Find where the given text appears and provide that cell's center as (X, Y) coordinate. 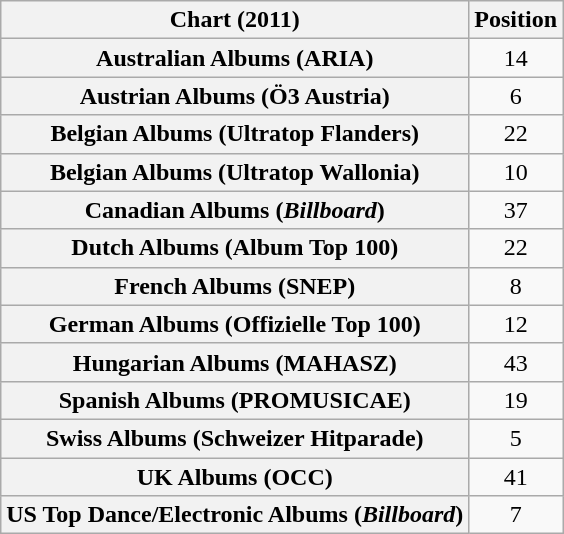
Position (516, 20)
Austrian Albums (Ö3 Austria) (235, 96)
19 (516, 400)
12 (516, 324)
German Albums (Offizielle Top 100) (235, 324)
Spanish Albums (PROMUSICAE) (235, 400)
41 (516, 477)
US Top Dance/Electronic Albums (Billboard) (235, 515)
5 (516, 438)
37 (516, 210)
French Albums (SNEP) (235, 286)
7 (516, 515)
Canadian Albums (Billboard) (235, 210)
Chart (2011) (235, 20)
Australian Albums (ARIA) (235, 58)
43 (516, 362)
Dutch Albums (Album Top 100) (235, 248)
6 (516, 96)
Belgian Albums (Ultratop Flanders) (235, 134)
Belgian Albums (Ultratop Wallonia) (235, 172)
Hungarian Albums (MAHASZ) (235, 362)
10 (516, 172)
14 (516, 58)
UK Albums (OCC) (235, 477)
8 (516, 286)
Swiss Albums (Schweizer Hitparade) (235, 438)
